Locate the cell with the specified text and output its [x, y] center coordinate. 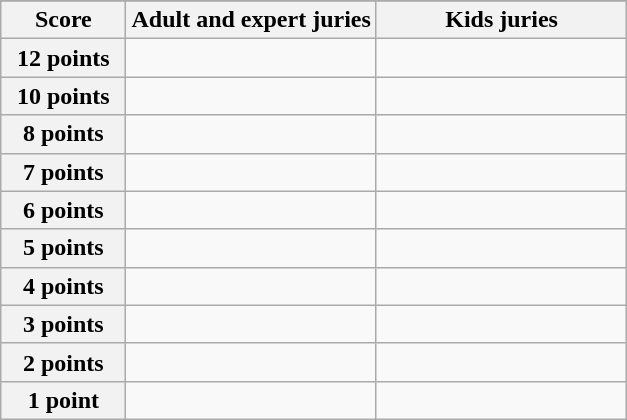
Kids juries [501, 20]
1 point [64, 400]
10 points [64, 96]
Score [64, 20]
7 points [64, 172]
8 points [64, 134]
5 points [64, 248]
12 points [64, 58]
6 points [64, 210]
4 points [64, 286]
Adult and expert juries [251, 20]
3 points [64, 324]
2 points [64, 362]
